For the text-containing cell, return its midpoint in (X, Y) coordinate format. 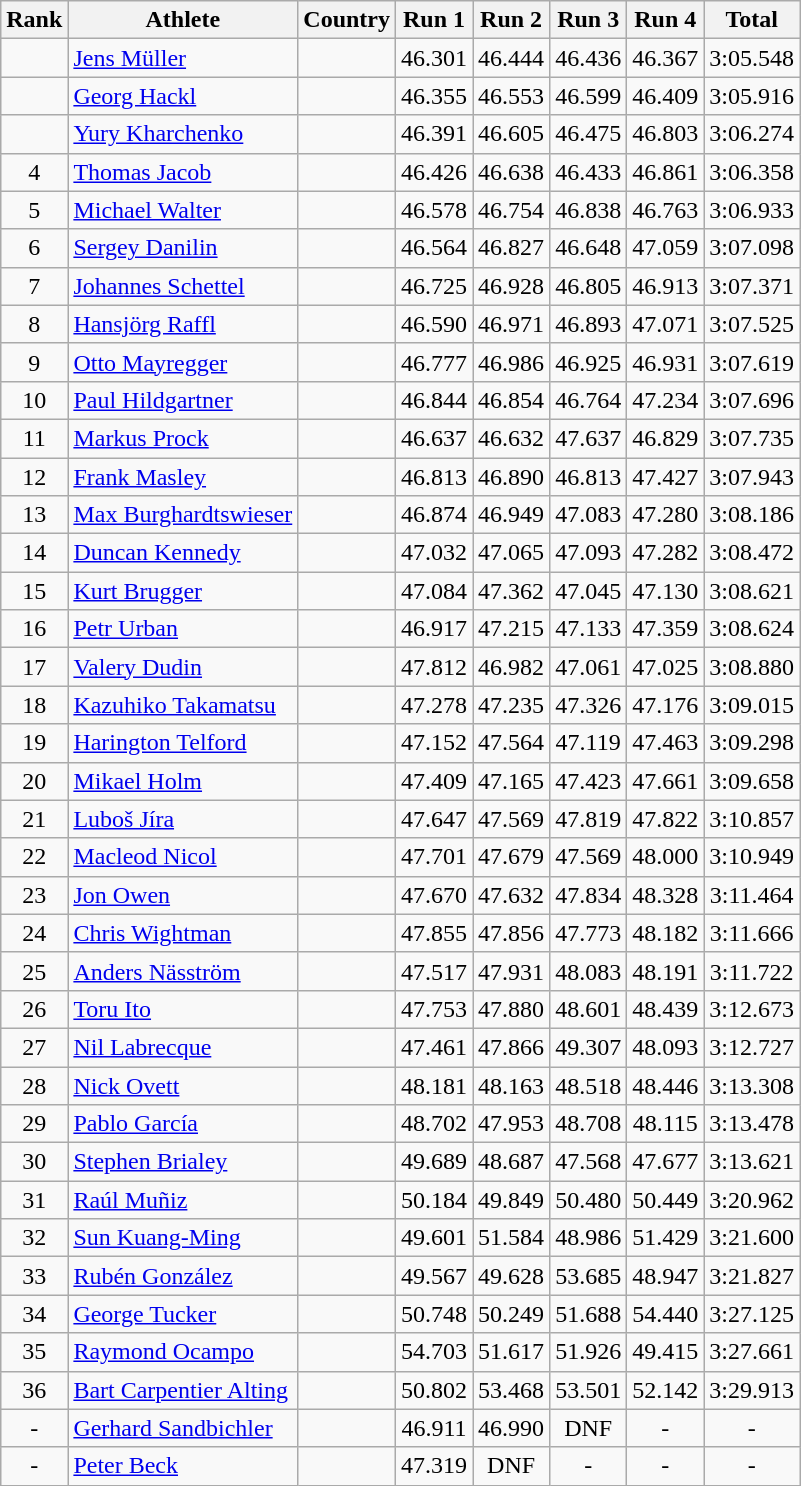
6 (34, 248)
Bart Carpentier Alting (183, 1390)
48.083 (588, 971)
46.426 (434, 172)
Total (752, 20)
Luboš Jíra (183, 819)
53.468 (512, 1390)
3:07.371 (752, 286)
3:07.525 (752, 324)
48.446 (666, 1085)
Macleod Nicol (183, 857)
46.925 (588, 362)
18 (34, 705)
Run 4 (666, 20)
29 (34, 1124)
47.025 (666, 667)
51.688 (588, 1314)
46.578 (434, 210)
47.834 (588, 895)
Frank Masley (183, 477)
46.931 (666, 362)
47.753 (434, 1009)
47.362 (512, 591)
50.802 (434, 1390)
49.307 (588, 1047)
Mikael Holm (183, 781)
3:11.722 (752, 971)
47.701 (434, 857)
3:07.943 (752, 477)
47.632 (512, 895)
46.436 (588, 58)
3:06.274 (752, 134)
19 (34, 743)
46.893 (588, 324)
48.191 (666, 971)
46.861 (666, 172)
Raúl Muñiz (183, 1200)
47.568 (588, 1162)
52.142 (666, 1390)
46.803 (666, 134)
3:21.600 (752, 1238)
48.093 (666, 1047)
3:11.464 (752, 895)
3:13.621 (752, 1162)
48.687 (512, 1162)
3:29.913 (752, 1390)
11 (34, 438)
Nil Labrecque (183, 1047)
47.822 (666, 819)
46.754 (512, 210)
21 (34, 819)
Run 3 (588, 20)
47.282 (666, 553)
48.518 (588, 1085)
3:08.624 (752, 629)
Otto Mayregger (183, 362)
8 (34, 324)
47.677 (666, 1162)
47.059 (666, 248)
46.605 (512, 134)
3:09.298 (752, 743)
3:07.735 (752, 438)
47.679 (512, 857)
48.181 (434, 1085)
Paul Hildgartner (183, 400)
47.280 (666, 515)
Country (347, 20)
46.844 (434, 400)
Thomas Jacob (183, 172)
3:21.827 (752, 1276)
Yury Kharchenko (183, 134)
Run 2 (512, 20)
3:13.308 (752, 1085)
46.982 (512, 667)
Athlete (183, 20)
49.415 (666, 1352)
Kurt Brugger (183, 591)
47.637 (588, 438)
Chris Wightman (183, 933)
49.628 (512, 1276)
32 (34, 1238)
47.176 (666, 705)
Anders Näsström (183, 971)
46.590 (434, 324)
10 (34, 400)
47.084 (434, 591)
47.931 (512, 971)
3:08.621 (752, 591)
49.567 (434, 1276)
51.429 (666, 1238)
46.725 (434, 286)
5 (34, 210)
47.319 (434, 1466)
16 (34, 629)
46.553 (512, 96)
46.637 (434, 438)
Toru Ito (183, 1009)
46.444 (512, 58)
Harington Telford (183, 743)
47.071 (666, 324)
Petr Urban (183, 629)
Raymond Ocampo (183, 1352)
20 (34, 781)
47.278 (434, 705)
47.953 (512, 1124)
48.000 (666, 857)
30 (34, 1162)
Jon Owen (183, 895)
George Tucker (183, 1314)
46.874 (434, 515)
Peter Beck (183, 1466)
46.838 (588, 210)
51.617 (512, 1352)
46.829 (666, 438)
Gerhard Sandbichler (183, 1428)
15 (34, 591)
7 (34, 286)
46.949 (512, 515)
47.093 (588, 553)
47.083 (588, 515)
47.855 (434, 933)
3:07.098 (752, 248)
46.805 (588, 286)
24 (34, 933)
47.773 (588, 933)
Run 1 (434, 20)
4 (34, 172)
47.032 (434, 553)
35 (34, 1352)
46.391 (434, 134)
47.234 (666, 400)
3:20.962 (752, 1200)
3:27.125 (752, 1314)
50.449 (666, 1200)
22 (34, 857)
46.986 (512, 362)
47.359 (666, 629)
46.990 (512, 1428)
46.763 (666, 210)
48.439 (666, 1009)
Nick Ovett (183, 1085)
47.119 (588, 743)
49.601 (434, 1238)
46.301 (434, 58)
46.917 (434, 629)
46.355 (434, 96)
47.670 (434, 895)
47.647 (434, 819)
53.685 (588, 1276)
Georg Hackl (183, 96)
47.215 (512, 629)
47.423 (588, 781)
48.702 (434, 1124)
13 (34, 515)
46.433 (588, 172)
47.461 (434, 1047)
46.971 (512, 324)
50.184 (434, 1200)
47.866 (512, 1047)
47.661 (666, 781)
50.249 (512, 1314)
48.328 (666, 895)
46.827 (512, 248)
47.061 (588, 667)
3:11.666 (752, 933)
46.632 (512, 438)
47.130 (666, 591)
3:09.658 (752, 781)
47.880 (512, 1009)
46.475 (588, 134)
23 (34, 895)
53.501 (588, 1390)
Johannes Schettel (183, 286)
47.463 (666, 743)
47.133 (588, 629)
3:12.727 (752, 1047)
47.856 (512, 933)
47.427 (666, 477)
34 (34, 1314)
47.326 (588, 705)
26 (34, 1009)
46.564 (434, 248)
48.986 (588, 1238)
47.045 (588, 591)
48.947 (666, 1276)
49.689 (434, 1162)
9 (34, 362)
Sergey Danilin (183, 248)
3:06.933 (752, 210)
46.648 (588, 248)
25 (34, 971)
Rubén González (183, 1276)
47.409 (434, 781)
3:10.949 (752, 857)
48.115 (666, 1124)
3:05.916 (752, 96)
Sun Kuang-Ming (183, 1238)
3:10.857 (752, 819)
14 (34, 553)
49.849 (512, 1200)
47.517 (434, 971)
Jens Müller (183, 58)
50.480 (588, 1200)
3:13.478 (752, 1124)
46.928 (512, 286)
47.812 (434, 667)
54.440 (666, 1314)
47.165 (512, 781)
51.584 (512, 1238)
Pablo García (183, 1124)
3:08.880 (752, 667)
46.599 (588, 96)
Duncan Kennedy (183, 553)
46.911 (434, 1428)
51.926 (588, 1352)
46.854 (512, 400)
3:08.472 (752, 553)
3:27.661 (752, 1352)
3:07.619 (752, 362)
Valery Dudin (183, 667)
12 (34, 477)
47.819 (588, 819)
Kazuhiko Takamatsu (183, 705)
Max Burghardtswieser (183, 515)
Rank (34, 20)
47.564 (512, 743)
3:09.015 (752, 705)
46.764 (588, 400)
36 (34, 1390)
47.152 (434, 743)
3:07.696 (752, 400)
47.235 (512, 705)
31 (34, 1200)
Stephen Brialey (183, 1162)
46.913 (666, 286)
27 (34, 1047)
3:12.673 (752, 1009)
3:06.358 (752, 172)
46.777 (434, 362)
Hansjörg Raffl (183, 324)
48.601 (588, 1009)
46.890 (512, 477)
54.703 (434, 1352)
48.708 (588, 1124)
3:08.186 (752, 515)
Michael Walter (183, 210)
46.638 (512, 172)
47.065 (512, 553)
Markus Prock (183, 438)
48.182 (666, 933)
28 (34, 1085)
46.409 (666, 96)
48.163 (512, 1085)
33 (34, 1276)
3:05.548 (752, 58)
50.748 (434, 1314)
17 (34, 667)
46.367 (666, 58)
